Pinpoint the cell where the given text exists, returning its [X, Y] midpoint coordinate. 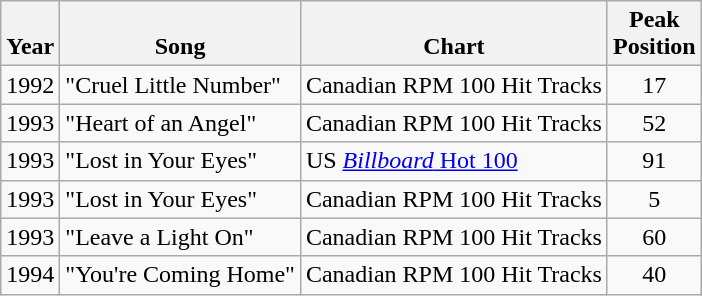
US Billboard Hot 100 [454, 161]
Chart [454, 34]
"You're Coming Home" [180, 275]
60 [654, 237]
1994 [30, 275]
91 [654, 161]
"Leave a Light On" [180, 237]
17 [654, 85]
40 [654, 275]
PeakPosition [654, 34]
Year [30, 34]
52 [654, 123]
1992 [30, 85]
Song [180, 34]
"Cruel Little Number" [180, 85]
5 [654, 199]
"Heart of an Angel" [180, 123]
